Provide the (X, Y) coordinate of the cell's center where the given text is located.  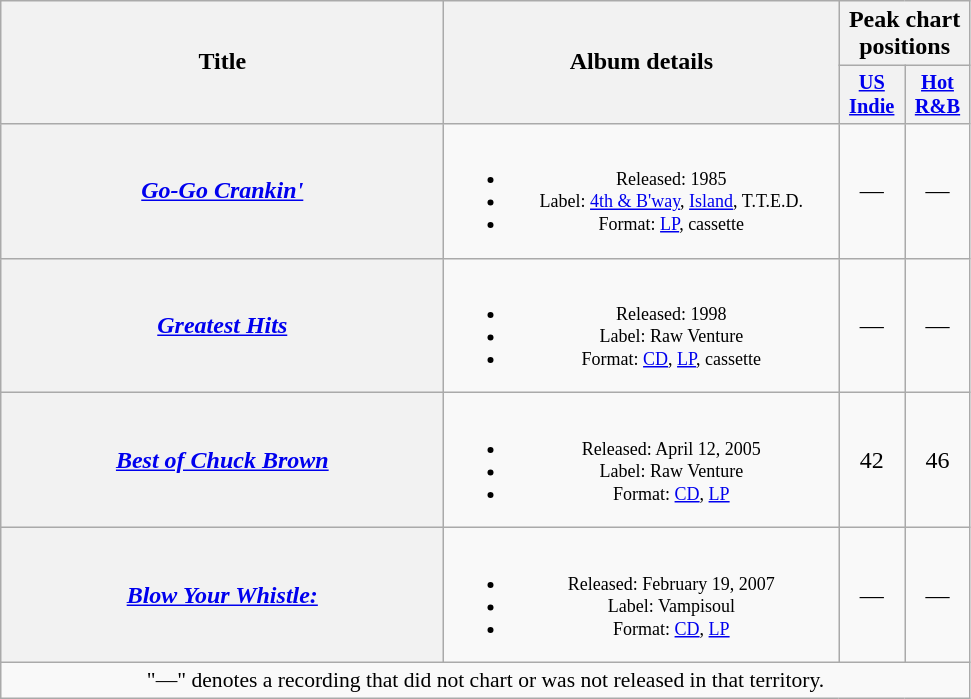
"—" denotes a recording that did not chart or was not released in that territory. (486, 680)
46 (938, 460)
Album details (642, 62)
Title (222, 62)
Released: 1985 Label: 4th & B'way, Island, T.T.E.D.Format: LP, cassette (642, 190)
Released: 1998 Label: Raw VentureFormat: CD, LP, cassette (642, 326)
42 (872, 460)
Go-Go Crankin' (222, 190)
Peak chart positions (904, 34)
Released: February 19, 2007 Label: VampisoulFormat: CD, LP (642, 594)
US Indie (872, 95)
Greatest Hits (222, 326)
Released: April 12, 2005 Label: Raw VentureFormat: CD, LP (642, 460)
Hot R&B (938, 95)
Best of Chuck Brown (222, 460)
Blow Your Whistle: (222, 594)
